Scan for the cell matching the given text and deliver its (X, Y) coordinate at center. 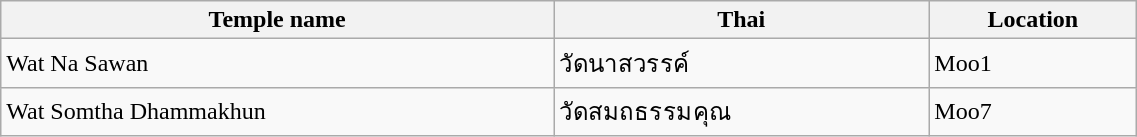
Location (1033, 20)
วัดสมถธรรมคุณ (742, 112)
Moo1 (1033, 64)
Temple name (278, 20)
Moo7 (1033, 112)
Wat Somtha Dhammakhun (278, 112)
Thai (742, 20)
วัดนาสวรรค์ (742, 64)
Wat Na Sawan (278, 64)
